Scan for the cell matching the given text and deliver its (X, Y) coordinate at center. 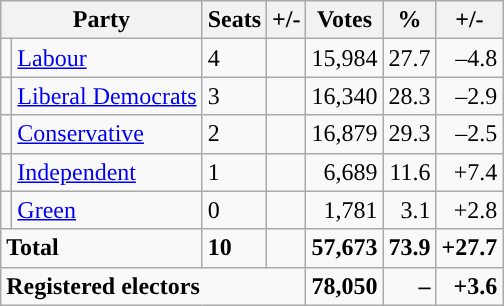
–2.9 (470, 96)
Independent (107, 172)
1,781 (344, 210)
+7.4 (470, 172)
– (410, 286)
16,879 (344, 134)
28.3 (410, 96)
–4.8 (470, 58)
3 (234, 96)
Party (102, 20)
15,984 (344, 58)
57,673 (344, 248)
0 (234, 210)
Registered electors (154, 286)
Total (102, 248)
Conservative (107, 134)
+3.6 (470, 286)
10 (234, 248)
Liberal Democrats (107, 96)
+2.8 (470, 210)
29.3 (410, 134)
Votes (344, 20)
4 (234, 58)
6,689 (344, 172)
Green (107, 210)
3.1 (410, 210)
73.9 (410, 248)
11.6 (410, 172)
16,340 (344, 96)
1 (234, 172)
27.7 (410, 58)
Labour (107, 58)
2 (234, 134)
78,050 (344, 286)
+27.7 (470, 248)
–2.5 (470, 134)
% (410, 20)
Seats (234, 20)
